For the text-containing cell, return its midpoint in [X, Y] coordinate format. 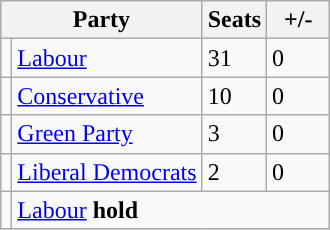
Party [102, 20]
Labour hold [171, 210]
Green Party [107, 134]
Liberal Democrats [107, 172]
Seats [234, 20]
10 [234, 96]
2 [234, 172]
3 [234, 134]
Conservative [107, 96]
31 [234, 58]
Labour [107, 58]
+/- [298, 20]
